Provide the (X, Y) coordinate of the cell's center where the given text is located.  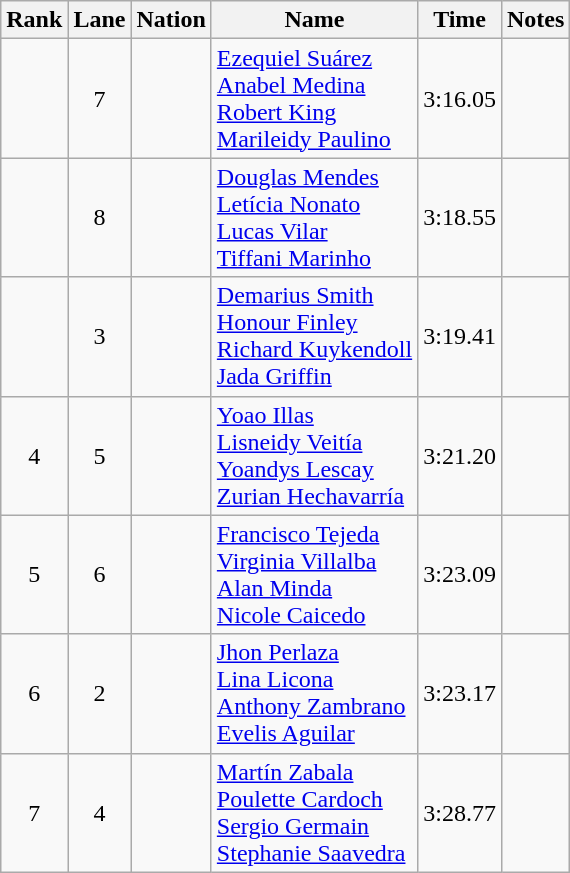
3:28.77 (460, 812)
3:23.09 (460, 574)
Notes (535, 20)
3 (100, 336)
Francisco Tejeda Virginia Villalba Alan Minda Nicole Caicedo (314, 574)
Demarius Smith Honour FinleyRichard KuykendollJada Griffin (314, 336)
Yoao IllasLisneidy VeitíaYoandys Lescay Zurian Hechavarría (314, 456)
3:16.05 (460, 98)
8 (100, 218)
Douglas Mendes Letícia NonatoLucas Vilar Tiffani Marinho (314, 218)
Rank (34, 20)
Martín Zabala Poulette Cardoch Sergio Germain Stephanie Saavedra (314, 812)
3:18.55 (460, 218)
Lane (100, 20)
3:21.20 (460, 456)
3:19.41 (460, 336)
Time (460, 20)
Name (314, 20)
2 (100, 694)
Ezequiel Suárez Anabel Medina Robert KingMarileidy Paulino (314, 98)
Nation (171, 20)
Jhon PerlazaLina Licona Anthony Zambrano Evelis Aguilar (314, 694)
3:23.17 (460, 694)
